For the text-containing cell, return its midpoint in [x, y] coordinate format. 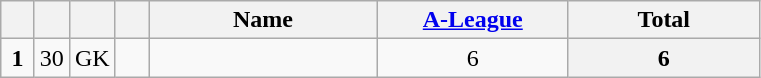
A-League [472, 20]
Name [264, 20]
30 [52, 58]
1 [18, 58]
GK [92, 58]
Total [664, 20]
